Provide the (X, Y) coordinate of the cell's center where the given text is located.  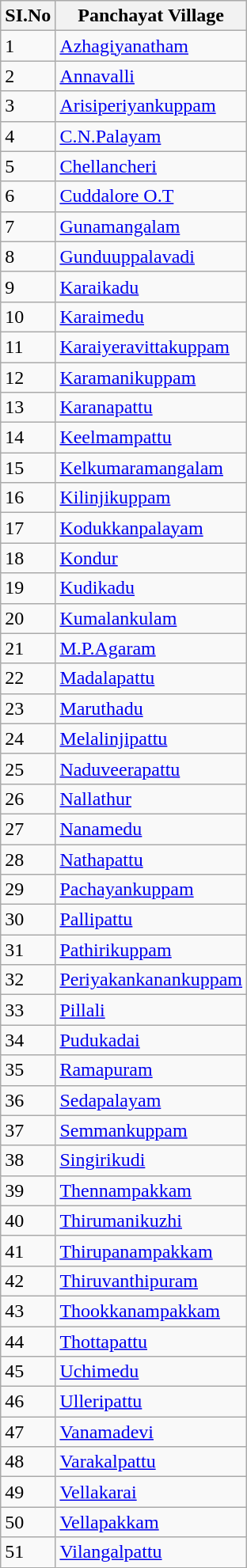
28 (28, 859)
Kudikadu (151, 588)
9 (28, 287)
25 (28, 769)
Varakalpattu (151, 1462)
Karaimedu (151, 317)
Kumalankulam (151, 618)
29 (28, 890)
31 (28, 950)
Karaikadu (151, 287)
1 (28, 46)
4 (28, 136)
Karaiyeravittakuppam (151, 347)
Ramapuram (151, 1070)
Vanamadevi (151, 1432)
Karamanikuppam (151, 378)
11 (28, 347)
C.N.Palayam (151, 136)
50 (28, 1522)
22 (28, 678)
26 (28, 799)
37 (28, 1130)
33 (28, 1010)
43 (28, 1311)
Thiruvanthipuram (151, 1281)
Sedapalayam (151, 1100)
Vellakarai (151, 1492)
18 (28, 558)
24 (28, 738)
Thookkanampakkam (151, 1311)
19 (28, 588)
Kelkumaramangalam (151, 468)
40 (28, 1221)
Keelmampattu (151, 438)
M.P.Agaram (151, 648)
Annavalli (151, 76)
2 (28, 76)
Gunamangalam (151, 226)
Thirumanikuzhi (151, 1221)
32 (28, 980)
16 (28, 498)
48 (28, 1462)
27 (28, 829)
7 (28, 226)
44 (28, 1342)
8 (28, 256)
Pachayankuppam (151, 890)
Naduveerapattu (151, 769)
46 (28, 1402)
20 (28, 618)
Gunduuppalavadi (151, 256)
30 (28, 920)
Kodukkanpalayam (151, 528)
14 (28, 438)
39 (28, 1190)
41 (28, 1251)
Pudukadai (151, 1040)
5 (28, 166)
Thirupanampakkam (151, 1251)
Pallipattu (151, 920)
23 (28, 708)
Periyakankanankuppam (151, 980)
Ulleripattu (151, 1402)
13 (28, 408)
Maruthadu (151, 708)
Nallathur (151, 799)
17 (28, 528)
6 (28, 196)
Kondur (151, 558)
Madalapattu (151, 678)
Nathapattu (151, 859)
Cuddalore O.T (151, 196)
Azhagiyanatham (151, 46)
10 (28, 317)
Kilinjikuppam (151, 498)
15 (28, 468)
Semmankuppam (151, 1130)
42 (28, 1281)
3 (28, 106)
Uchimedu (151, 1372)
45 (28, 1372)
SI.No (28, 16)
Panchayat Village (151, 16)
Vellapakkam (151, 1522)
49 (28, 1492)
Karanapattu (151, 408)
35 (28, 1070)
Nanamedu (151, 829)
36 (28, 1100)
Pillali (151, 1010)
Melalinjipattu (151, 738)
34 (28, 1040)
21 (28, 648)
51 (28, 1552)
Thottapattu (151, 1342)
12 (28, 378)
47 (28, 1432)
38 (28, 1160)
Arisiperiyankuppam (151, 106)
Singirikudi (151, 1160)
Thennampakkam (151, 1190)
Vilangalpattu (151, 1552)
Chellancheri (151, 166)
Pathirikuppam (151, 950)
